For the text-containing cell, return its midpoint in (x, y) coordinate format. 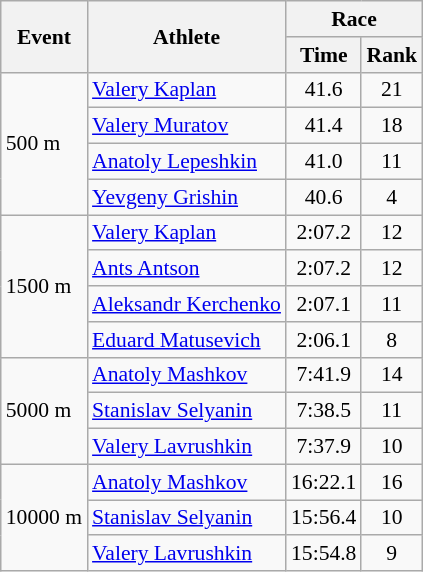
8 (392, 340)
40.6 (324, 197)
Race (354, 19)
1500 m (44, 286)
Eduard Matusevich (186, 340)
2:06.1 (324, 340)
21 (392, 90)
10000 m (44, 518)
Athlete (186, 36)
14 (392, 375)
41.6 (324, 90)
7:37.9 (324, 447)
Yevgeny Grishin (186, 197)
16:22.1 (324, 482)
7:38.5 (324, 411)
Event (44, 36)
500 m (44, 143)
16 (392, 482)
41.4 (324, 126)
2:07.1 (324, 304)
Anatoly Lepeshkin (186, 162)
Rank (392, 55)
5000 m (44, 410)
7:41.9 (324, 375)
15:56.4 (324, 518)
Aleksandr Kerchenko (186, 304)
15:54.8 (324, 554)
9 (392, 554)
Time (324, 55)
Ants Antson (186, 269)
18 (392, 126)
41.0 (324, 162)
Valery Muratov (186, 126)
4 (392, 197)
